Extract the (X, Y) coordinate from the center of the cell holding the provided text.  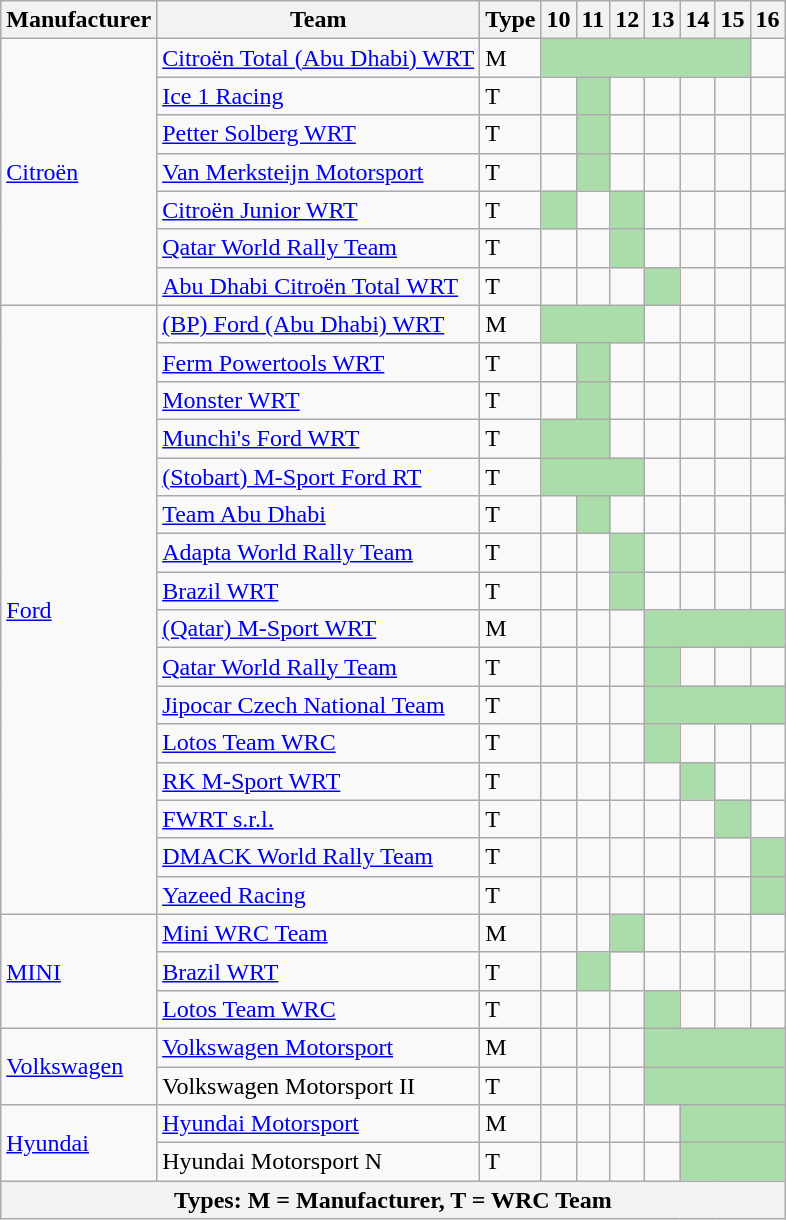
Adapta World Rally Team (318, 553)
Ford (79, 610)
Hyundai (79, 1143)
15 (732, 20)
Hyundai Motorsport N (318, 1162)
Yazeed Racing (318, 895)
14 (698, 20)
Volkswagen Motorsport II (318, 1085)
RK M-Sport WRT (318, 781)
Citroën Total (Abu Dhabi) WRT (318, 58)
Hyundai Motorsport (318, 1124)
FWRT s.r.l. (318, 819)
Manufacturer (79, 20)
12 (628, 20)
Citroën (79, 172)
13 (662, 20)
Type (510, 20)
MINI (79, 971)
Team (318, 20)
Team Abu Dhabi (318, 515)
Volkswagen Motorsport (318, 1047)
Munchi's Ford WRT (318, 438)
Abu Dhabi Citroën Total WRT (318, 286)
16 (768, 20)
(Qatar) M-Sport WRT (318, 629)
Citroën Junior WRT (318, 210)
Mini WRC Team (318, 933)
Jipocar Czech National Team (318, 705)
(Stobart) M-Sport Ford RT (318, 477)
11 (593, 20)
Van Merksteijn Motorsport (318, 172)
10 (558, 20)
DMACK World Rally Team (318, 857)
Ferm Powertools WRT (318, 362)
Ice 1 Racing (318, 96)
Petter Solberg WRT (318, 134)
Monster WRT (318, 400)
(BP) Ford (Abu Dhabi) WRT (318, 324)
Types: M = Manufacturer, T = WRC Team (393, 1200)
Volkswagen (79, 1066)
